For the text-containing cell, return its midpoint in (x, y) coordinate format. 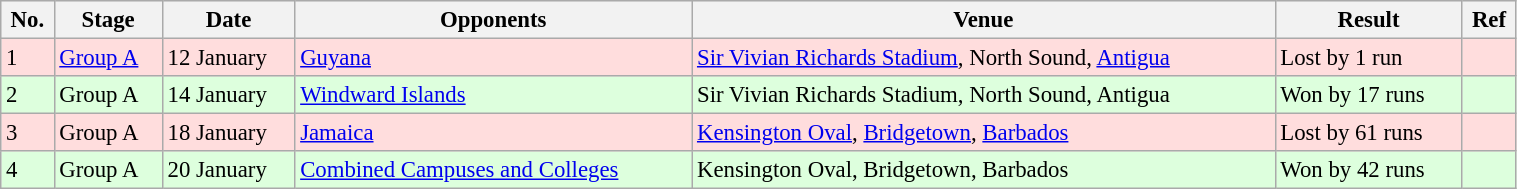
1 (28, 58)
Result (1368, 20)
Lost by 61 runs (1368, 133)
Date (228, 20)
Combined Campuses and Colleges (494, 170)
20 January (228, 170)
Venue (984, 20)
Won by 17 runs (1368, 95)
3 (28, 133)
Opponents (494, 20)
Stage (108, 20)
Jamaica (494, 133)
Guyana (494, 58)
Lost by 1 run (1368, 58)
Ref (1489, 20)
18 January (228, 133)
Windward Islands (494, 95)
Won by 42 runs (1368, 170)
14 January (228, 95)
4 (28, 170)
No. (28, 20)
12 January (228, 58)
2 (28, 95)
